Find where the given text appears and provide that cell's center as [x, y] coordinate. 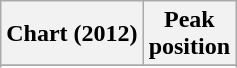
Chart (2012) [72, 34]
Peakposition [189, 34]
